Search for the cell housing the specified text and yield its (X, Y) center coordinate. 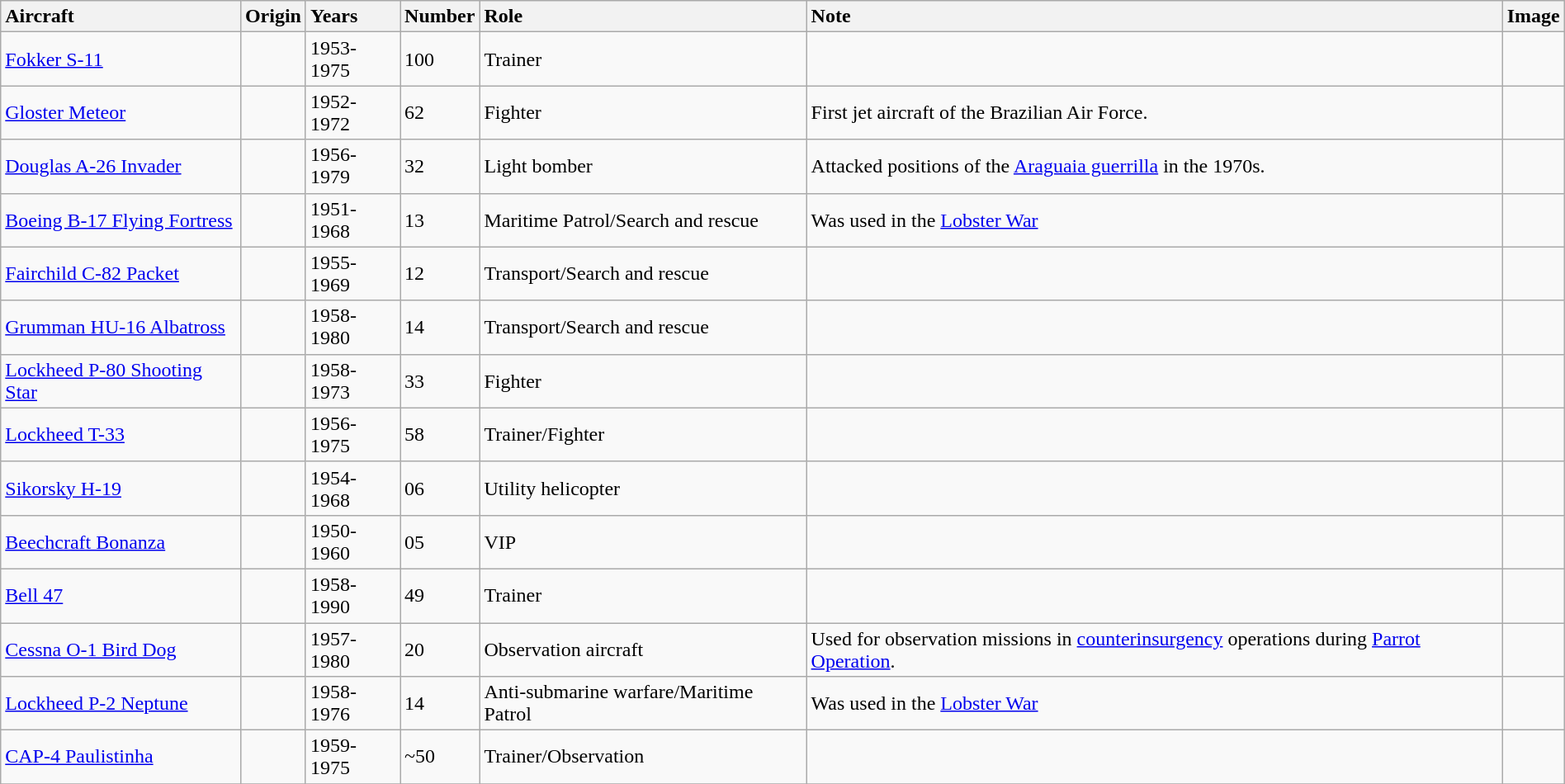
Utility helicopter (643, 489)
Number (440, 17)
Beechcraft Bonanza (121, 541)
13 (440, 220)
Trainer/Fighter (643, 434)
Note (1154, 17)
1958-1973 (352, 381)
1956-1975 (352, 434)
Fairchild C-82 Packet (121, 274)
20 (440, 649)
Lockheed P-80 Shooting Star (121, 381)
Cessna O-1 Bird Dog (121, 649)
1951-1968 (352, 220)
1952-1972 (352, 112)
05 (440, 541)
1950-1960 (352, 541)
62 (440, 112)
33 (440, 381)
1956-1979 (352, 167)
Attacked positions of the Araguaia guerrilla in the 1970s. (1154, 167)
CAP-4 Paulistinha (121, 758)
12 (440, 274)
VIP (643, 541)
06 (440, 489)
Years (352, 17)
Aircraft (121, 17)
Fokker S-11 (121, 59)
49 (440, 596)
Sikorsky H-19 (121, 489)
1958-1990 (352, 596)
1954-1968 (352, 489)
100 (440, 59)
Bell 47 (121, 596)
Lockheed P-2 Neptune (121, 703)
Used for observation missions in counterinsurgency operations during Parrot Operation. (1154, 649)
Maritime Patrol/Search and rescue (643, 220)
Light bomber (643, 167)
~50 (440, 758)
Douglas A-26 Invader (121, 167)
1958-1980 (352, 327)
Origin (272, 17)
1955-1969 (352, 274)
Lockheed T-33 (121, 434)
1958-1976 (352, 703)
Image (1534, 17)
Role (643, 17)
Observation aircraft (643, 649)
Grumman HU-16 Albatross (121, 327)
32 (440, 167)
Anti-submarine warfare/Maritime Patrol (643, 703)
1957-1980 (352, 649)
First jet aircraft of the Brazilian Air Force. (1154, 112)
58 (440, 434)
Boeing B-17 Flying Fortress (121, 220)
Trainer/Observation (643, 758)
1953-1975 (352, 59)
Gloster Meteor (121, 112)
1959-1975 (352, 758)
